Determine the [x, y] coordinate at the center of the cell enclosing the given text.  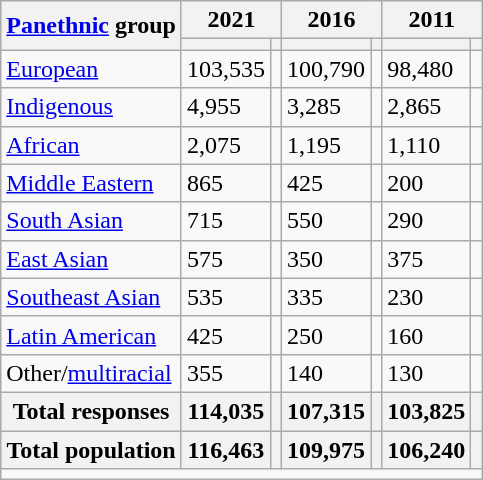
Panethnic group [92, 26]
130 [426, 373]
375 [426, 259]
98,480 [426, 69]
250 [326, 335]
575 [226, 259]
715 [226, 221]
Middle Eastern [92, 183]
1,110 [426, 145]
107,315 [326, 411]
Latin American [92, 335]
230 [426, 297]
103,825 [426, 411]
140 [326, 373]
2011 [432, 20]
550 [326, 221]
East Asian [92, 259]
European [92, 69]
Southeast Asian [92, 297]
South Asian [92, 221]
116,463 [226, 449]
106,240 [426, 449]
Total population [92, 449]
114,035 [226, 411]
355 [226, 373]
Other/multiracial [92, 373]
290 [426, 221]
4,955 [226, 107]
2016 [332, 20]
109,975 [326, 449]
Total responses [92, 411]
350 [326, 259]
1,195 [326, 145]
African [92, 145]
3,285 [326, 107]
200 [426, 183]
103,535 [226, 69]
Indigenous [92, 107]
865 [226, 183]
160 [426, 335]
100,790 [326, 69]
2,075 [226, 145]
2021 [231, 20]
335 [326, 297]
535 [226, 297]
2,865 [426, 107]
